Return the [X, Y] coordinate for the center point of the cell that contains the specified text.  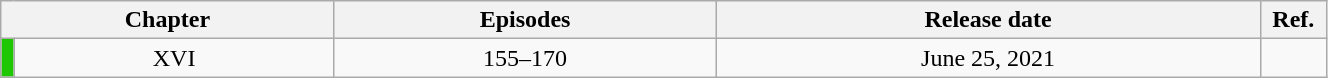
Episodes [525, 20]
155–170 [525, 58]
June 25, 2021 [988, 58]
XVI [174, 58]
Ref. [1293, 20]
Release date [988, 20]
Chapter [168, 20]
